Extract the [X, Y] coordinate from the center of the cell holding the provided text.  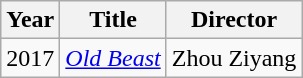
Old Beast [113, 58]
Director [234, 20]
2017 [30, 58]
Year [30, 20]
Title [113, 20]
Zhou Ziyang [234, 58]
